For the text-containing cell, return its midpoint in (X, Y) coordinate format. 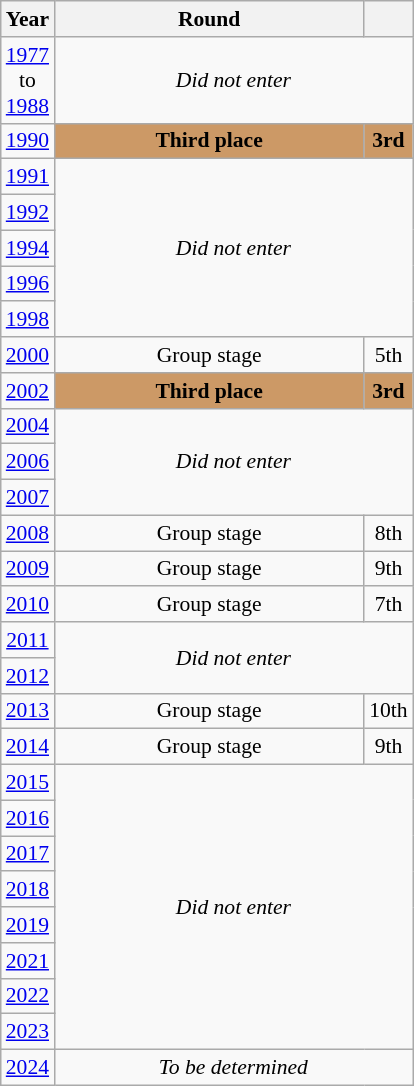
2019 (28, 925)
2000 (28, 355)
2002 (28, 391)
8th (388, 533)
1994 (28, 248)
1991 (28, 177)
10th (388, 711)
2014 (28, 747)
5th (388, 355)
2021 (28, 961)
2024 (28, 1068)
To be determined (234, 1068)
2023 (28, 1032)
2008 (28, 533)
Year (28, 19)
Round (209, 19)
2009 (28, 569)
7th (388, 605)
1998 (28, 320)
2007 (28, 498)
2013 (28, 711)
2012 (28, 676)
2015 (28, 783)
2006 (28, 462)
1990 (28, 141)
1996 (28, 284)
2010 (28, 605)
1977to1988 (28, 80)
2016 (28, 818)
2022 (28, 996)
1992 (28, 213)
2011 (28, 640)
2018 (28, 890)
2004 (28, 426)
2017 (28, 854)
